Search for the cell housing the specified text and yield its [x, y] center coordinate. 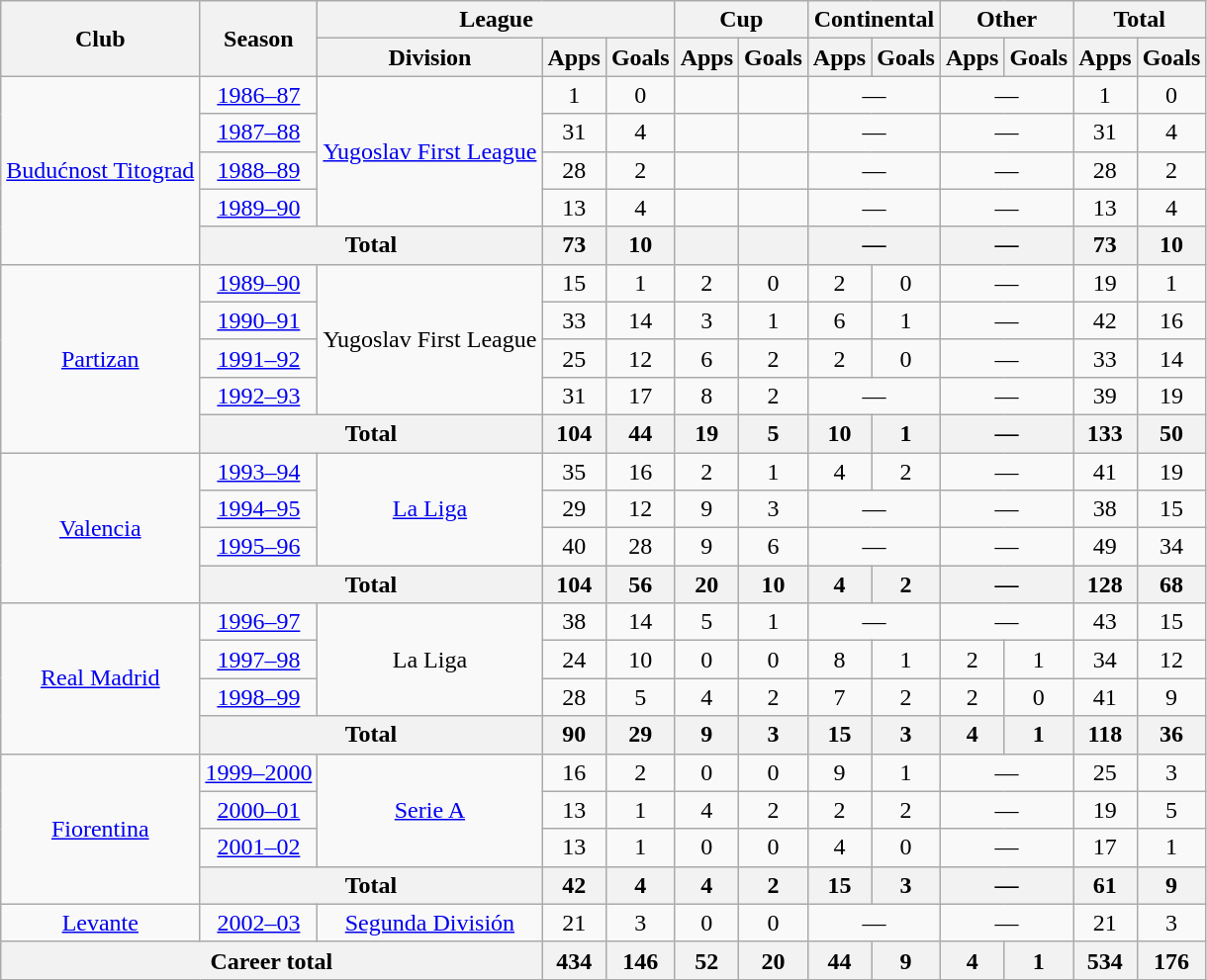
1991–92 [259, 358]
Segunda División [429, 923]
Budućnost Titograd [101, 170]
1996–97 [259, 622]
7 [839, 697]
1988–89 [259, 170]
Continental [874, 20]
Partizan [101, 358]
1997–98 [259, 660]
Career total [271, 960]
1987–88 [259, 133]
534 [1105, 960]
Serie A [429, 810]
Club [101, 39]
1990–91 [259, 320]
68 [1171, 584]
24 [574, 660]
40 [574, 547]
Valencia [101, 528]
2001–02 [259, 847]
43 [1105, 622]
146 [640, 960]
Other [1006, 20]
2000–01 [259, 810]
1993–94 [259, 472]
Cup [741, 20]
Fiorentina [101, 829]
1994–95 [259, 509]
Real Madrid [101, 678]
Season [259, 39]
1998–99 [259, 697]
39 [1105, 396]
50 [1171, 433]
1999–2000 [259, 772]
118 [1105, 735]
League [497, 20]
133 [1105, 433]
2002–03 [259, 923]
61 [1105, 885]
434 [574, 960]
128 [1105, 584]
49 [1105, 547]
1992–93 [259, 396]
52 [706, 960]
Division [429, 57]
56 [640, 584]
36 [1171, 735]
35 [574, 472]
90 [574, 735]
1986–87 [259, 95]
176 [1171, 960]
1995–96 [259, 547]
Levante [101, 923]
